Detect which cell encompasses the target text, then output its (x, y) center coordinate. 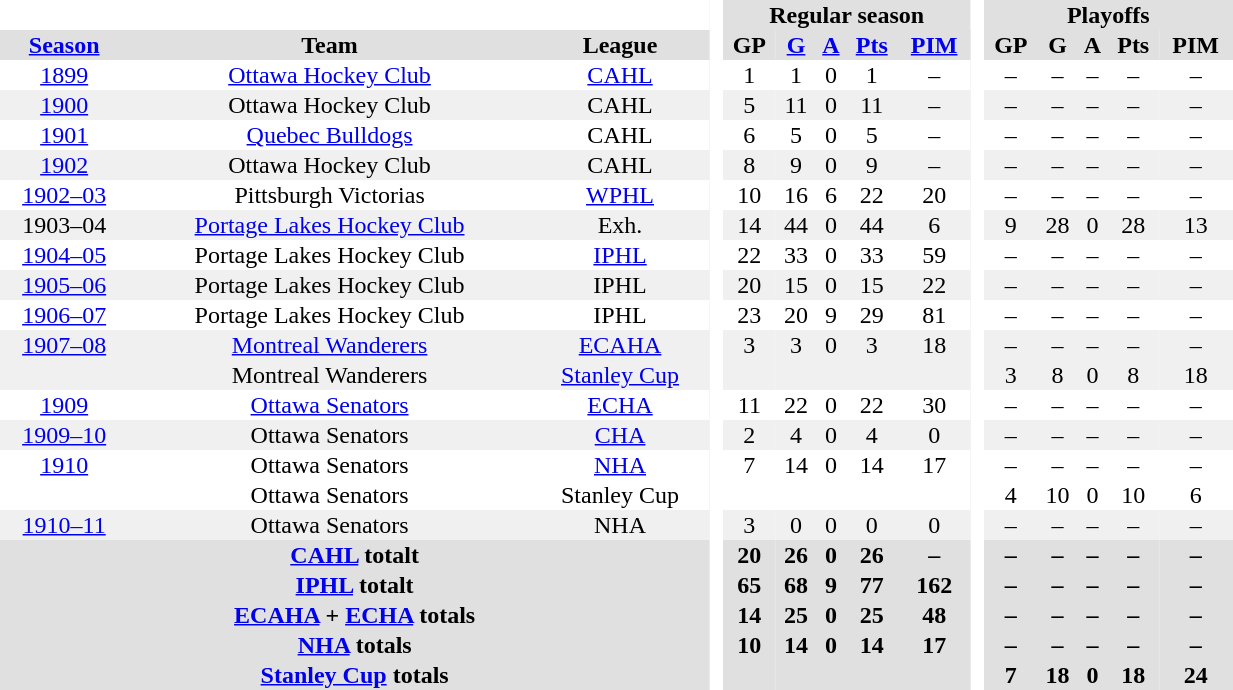
Pittsburgh Victorias (330, 195)
Exh. (620, 225)
48 (934, 615)
1910 (64, 465)
1901 (64, 135)
162 (934, 585)
ECAHA (620, 345)
Quebec Bulldogs (330, 135)
1902 (64, 165)
29 (872, 315)
ECHA (620, 405)
1907–08 (64, 345)
Season (64, 45)
Stanley Cup totals (354, 675)
16 (796, 195)
1899 (64, 75)
NHA totals (354, 645)
IPHL totalt (354, 585)
13 (1196, 225)
1909–10 (64, 435)
1903–04 (64, 225)
League (620, 45)
30 (934, 405)
65 (750, 585)
Team (330, 45)
23 (750, 315)
68 (796, 585)
1906–07 (64, 315)
CHA (620, 435)
1900 (64, 105)
Playoffs (1108, 15)
WPHL (620, 195)
1910–11 (64, 525)
2 (750, 435)
59 (934, 255)
Regular season (847, 15)
81 (934, 315)
24 (1196, 675)
1909 (64, 405)
77 (872, 585)
CAHL totalt (354, 555)
1905–06 (64, 285)
1904–05 (64, 255)
ECAHA + ECHA totals (354, 615)
1902–03 (64, 195)
